Locate the cell with the specified text and output its (X, Y) center coordinate. 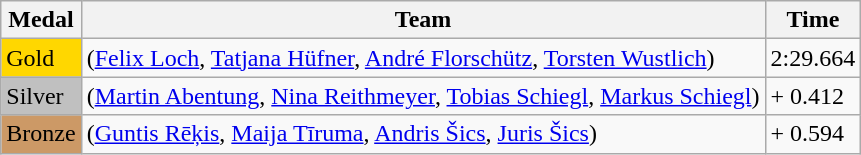
(Martin Abentung, Nina Reithmeyer, Tobias Schiegl, Markus Schiegl) (423, 96)
Bronze (41, 134)
(Felix Loch, Tatjana Hüfner, André Florschütz, Torsten Wustlich) (423, 58)
Time (813, 20)
(Guntis Rēķis, Maija Tīruma, Andris Šics, Juris Šics) (423, 134)
Team (423, 20)
Gold (41, 58)
Silver (41, 96)
+ 0.594 (813, 134)
+ 0.412 (813, 96)
Medal (41, 20)
2:29.664 (813, 58)
